Capture the cell that displays the provided text and extract its [x, y] central coordinate. 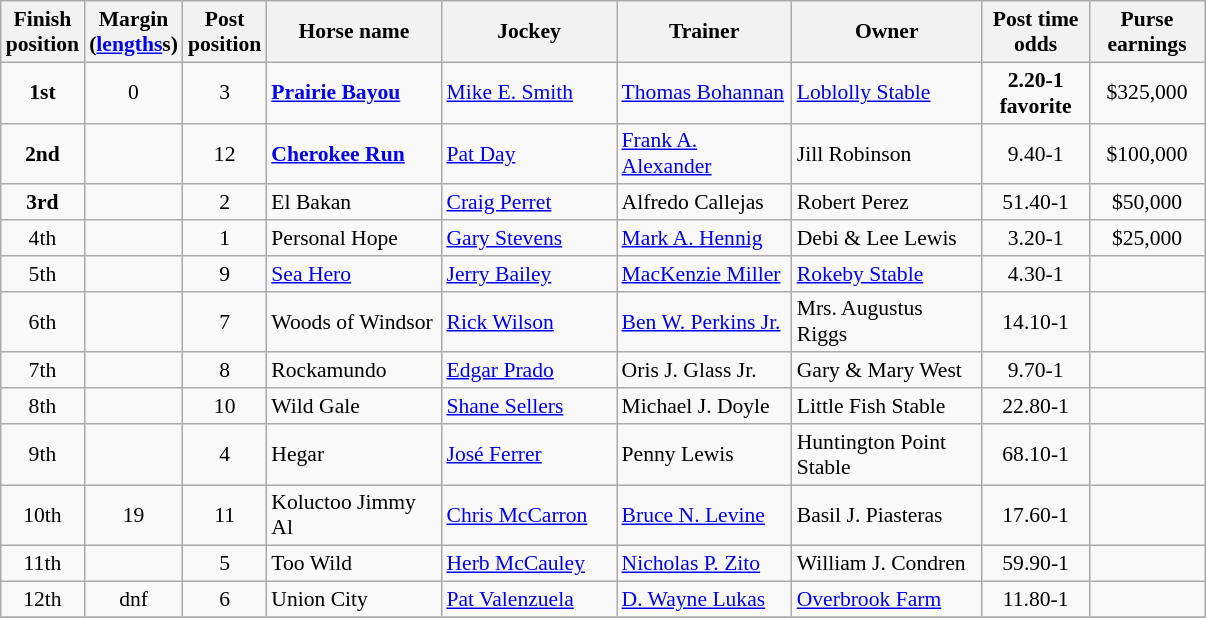
MacKenzie Miller [704, 274]
Jill Robinson [887, 154]
Pat Day [528, 154]
0 [134, 92]
Hegar [354, 454]
D. Wayne Lukas [704, 600]
Little Fish Stable [887, 406]
Finish position [42, 32]
Margin (lengthss) [134, 32]
6 [224, 600]
19 [134, 516]
9th [42, 454]
4 [224, 454]
3 [224, 92]
Jockey [528, 32]
Overbrook Farm [887, 600]
51.40-1 [1036, 203]
Ben W. Perkins Jr. [704, 322]
6th [42, 322]
William J. Condren [887, 564]
Frank A. Alexander [704, 154]
4.30-1 [1036, 274]
Shane Sellers [528, 406]
11 [224, 516]
Loblolly Stable [887, 92]
Mike E. Smith [528, 92]
1st [42, 92]
Gary & Mary West [887, 371]
2 [224, 203]
Too Wild [354, 564]
Post position [224, 32]
2nd [42, 154]
8th [42, 406]
3rd [42, 203]
Post time odds [1036, 32]
Nicholas P. Zito [704, 564]
Wild Gale [354, 406]
12 [224, 154]
Purse earnings [1146, 32]
Chris McCarron [528, 516]
7 [224, 322]
9 [224, 274]
8 [224, 371]
Alfredo Callejas [704, 203]
Michael J. Doyle [704, 406]
Rockamundo [354, 371]
9.70-1 [1036, 371]
3.20-1 [1036, 238]
Penny Lewis [704, 454]
17.60-1 [1036, 516]
Union City [354, 600]
$50,000 [1146, 203]
Personal Hope [354, 238]
Pat Valenzuela [528, 600]
Basil J. Piasteras [887, 516]
José Ferrer [528, 454]
Thomas Bohannan [704, 92]
Robert Perez [887, 203]
4th [42, 238]
Trainer [704, 32]
El Bakan [354, 203]
11th [42, 564]
Bruce N. Levine [704, 516]
$25,000 [1146, 238]
Koluctoo Jimmy Al [354, 516]
68.10-1 [1036, 454]
9.40-1 [1036, 154]
7th [42, 371]
22.80-1 [1036, 406]
Cherokee Run [354, 154]
11.80-1 [1036, 600]
Huntington Point Stable [887, 454]
Woods of Windsor [354, 322]
1 [224, 238]
Sea Hero [354, 274]
Edgar Prado [528, 371]
Jerry Bailey [528, 274]
Mrs. Augustus Riggs [887, 322]
10th [42, 516]
Herb McCauley [528, 564]
14.10-1 [1036, 322]
Rokeby Stable [887, 274]
2.20-1 favorite [1036, 92]
10 [224, 406]
$100,000 [1146, 154]
Craig Perret [528, 203]
Oris J. Glass Jr. [704, 371]
12th [42, 600]
Owner [887, 32]
Mark A. Hennig [704, 238]
59.90-1 [1036, 564]
Prairie Bayou [354, 92]
5 [224, 564]
Gary Stevens [528, 238]
dnf [134, 600]
Rick Wilson [528, 322]
Horse name [354, 32]
Debi & Lee Lewis [887, 238]
$325,000 [1146, 92]
5th [42, 274]
